Capture the cell that displays the provided text and extract its [x, y] central coordinate. 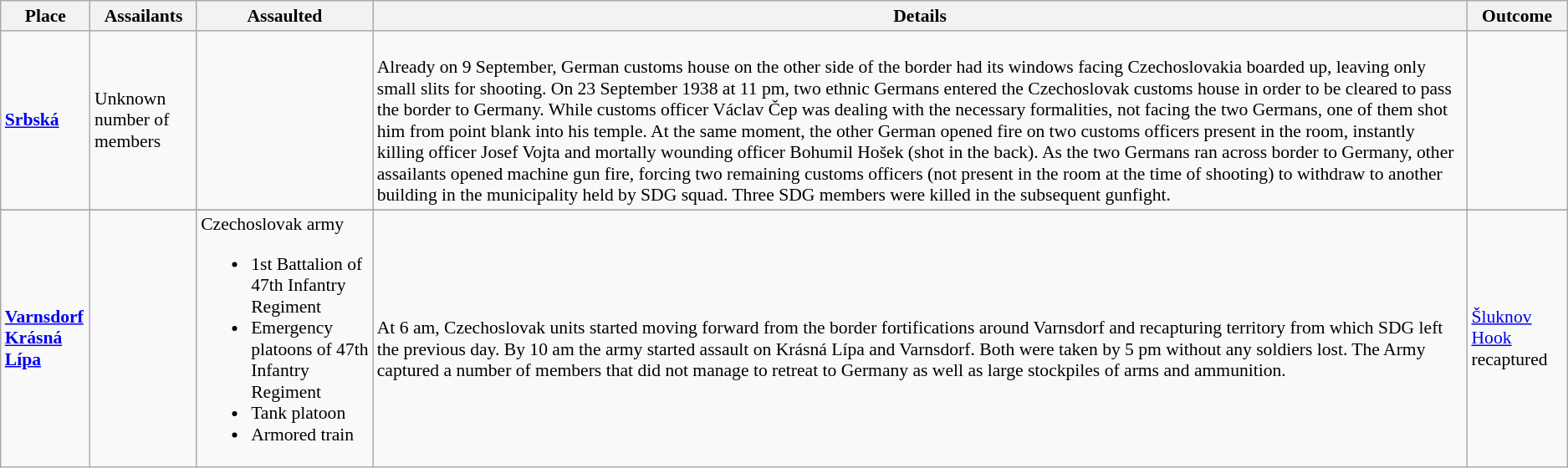
Unknown number of members [144, 120]
Šluknov Hook recaptured [1517, 338]
Details [920, 16]
Assailants [144, 16]
Srbská [45, 120]
Outcome [1517, 16]
VarnsdorfKrásná Lípa [45, 338]
Place [45, 16]
Czechoslovak army1st Battalion of 47th Infantry RegimentEmergency platoons of 47th Infantry RegimentTank platoonArmored train [284, 338]
Assaulted [284, 16]
